Determine the [x, y] coordinate at the center of the cell enclosing the given text.  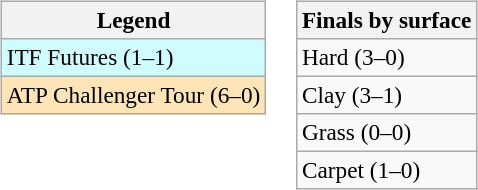
ATP Challenger Tour (6–0) [133, 95]
Finals by surface [387, 20]
Hard (3–0) [387, 57]
Legend [133, 20]
Carpet (1–0) [387, 171]
Grass (0–0) [387, 133]
ITF Futures (1–1) [133, 57]
Clay (3–1) [387, 95]
